Find where the given text appears and provide that cell's center as [X, Y] coordinate. 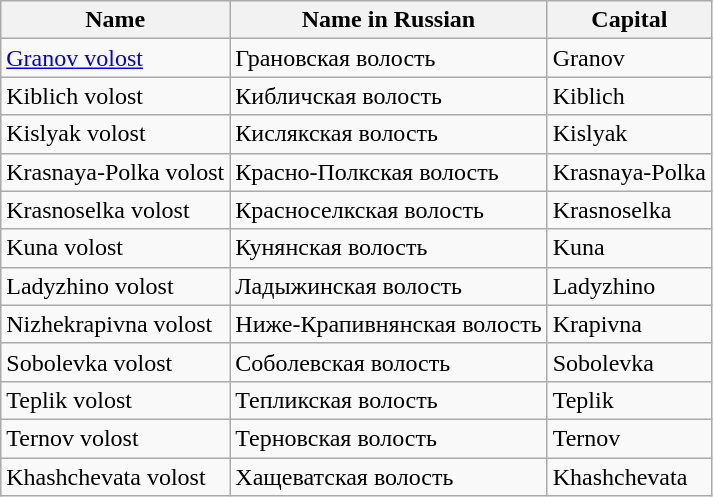
Sobolevka volost [116, 362]
Krasnaya-Polka volost [116, 172]
Kislyak volost [116, 134]
Kuna [629, 248]
Name [116, 20]
Ladyzhino volost [116, 286]
Kiblich [629, 96]
Teplik volost [116, 400]
Ладыжинская волость [388, 286]
Krasnoselka [629, 210]
Ternov [629, 438]
Granov volost [116, 58]
Capital [629, 20]
Красноселкская волость [388, 210]
Ternov volost [116, 438]
Sobolevka [629, 362]
Kuna volost [116, 248]
Teplik [629, 400]
Khashchevata [629, 477]
Ladyzhino [629, 286]
Krasnoselka volost [116, 210]
Krapivna [629, 324]
Kiblich volost [116, 96]
Тепликская волость [388, 400]
Кислякская волость [388, 134]
Грановская волость [388, 58]
Красно-Полкская волость [388, 172]
Кибличская волость [388, 96]
Хащеватская волость [388, 477]
Ниже-Крапивнянская волость [388, 324]
Khashchevata volost [116, 477]
Кунянская волость [388, 248]
Терновская волость [388, 438]
Nizhekrapivna volost [116, 324]
Krasnaya-Polka [629, 172]
Name in Russian [388, 20]
Granov [629, 58]
Kislyak [629, 134]
Соболевская волость [388, 362]
